Scan for the cell matching the given text and deliver its [X, Y] coordinate at center. 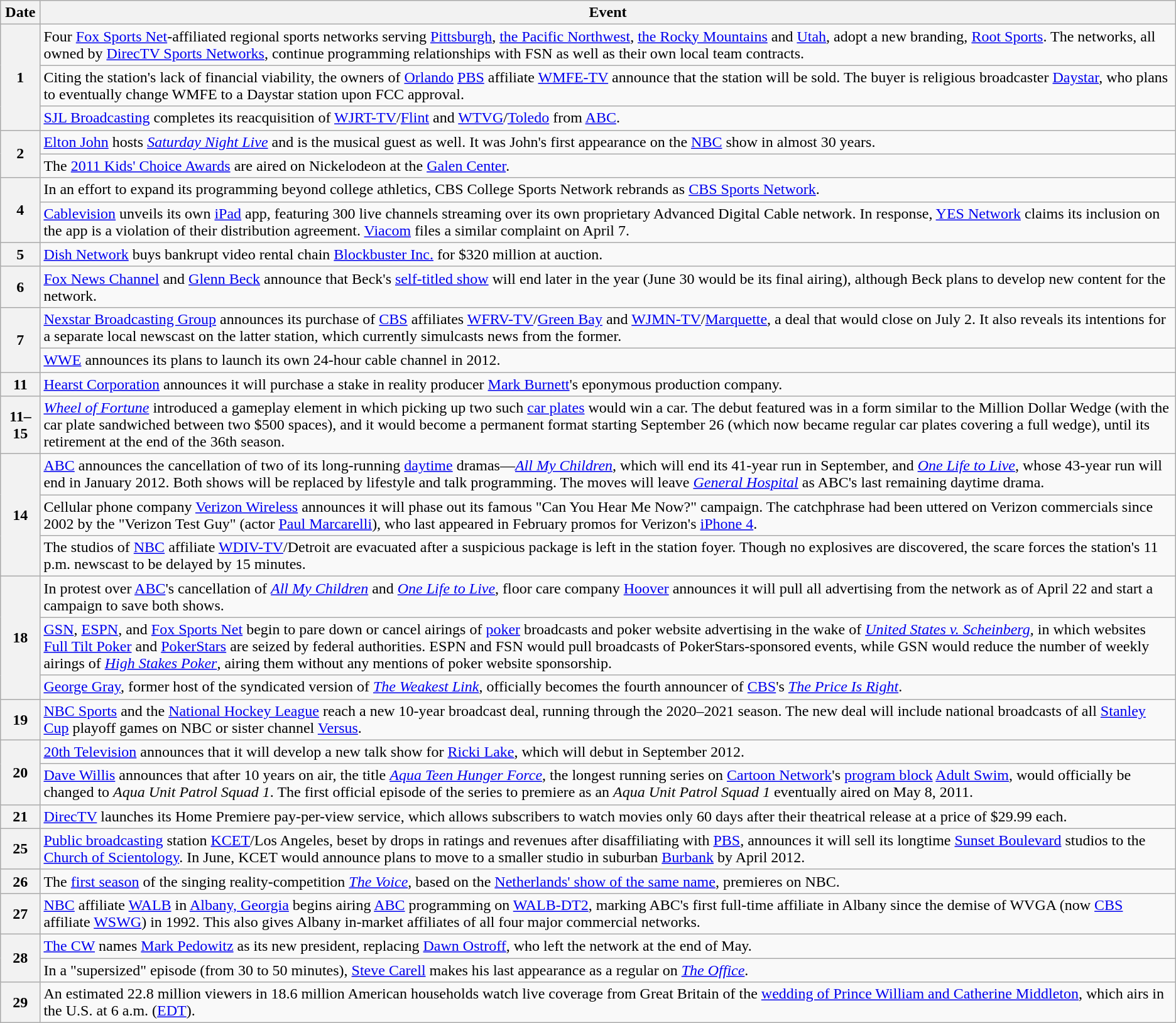
The first season of the singing reality-competition The Voice, based on the Netherlands' show of the same name, premieres on NBC. [608, 881]
28 [20, 958]
27 [20, 913]
1 [20, 77]
The 2011 Kids' Choice Awards are aired on Nickelodeon at the Galen Center. [608, 166]
25 [20, 849]
Event [608, 13]
5 [20, 254]
14 [20, 515]
In an effort to expand its programming beyond college athletics, CBS College Sports Network rebrands as CBS Sports Network. [608, 190]
19 [20, 720]
Hearst Corporation announces it will purchase a stake in reality producer Mark Burnett's eponymous production company. [608, 384]
11 [20, 384]
Elton John hosts Saturday Night Live and is the musical guest as well. It was John's first appearance on the NBC show in almost 30 years. [608, 142]
6 [20, 286]
George Gray, former host of the syndicated version of The Weakest Link, officially becomes the fourth announcer of CBS's The Price Is Right. [608, 687]
26 [20, 881]
29 [20, 1002]
21 [20, 816]
SJL Broadcasting completes its reacquisition of WJRT-TV/Flint and WTVG/Toledo from ABC. [608, 118]
Dish Network buys bankrupt video rental chain Blockbuster Inc. for $320 million at auction. [608, 254]
WWE announces its plans to launch its own 24-hour cable channel in 2012. [608, 360]
In a "supersized" episode (from 30 to 50 minutes), Steve Carell makes his last appearance as a regular on The Office. [608, 970]
7 [20, 339]
The CW names Mark Pedowitz as its new president, replacing Dawn Ostroff, who left the network at the end of May. [608, 946]
2 [20, 154]
20th Television announces that it will develop a new talk show for Ricki Lake, which will debut in September 2012. [608, 752]
4 [20, 210]
18 [20, 638]
Date [20, 13]
11–15 [20, 425]
20 [20, 772]
